Determine the [x, y] coordinate at the center of the cell enclosing the given text.  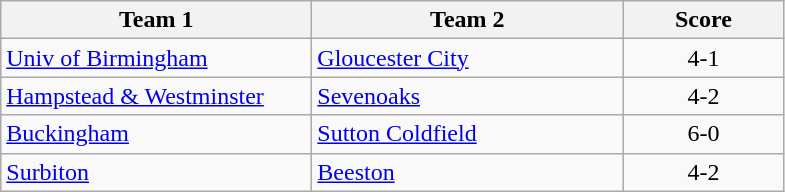
6-0 [704, 134]
Gloucester City [468, 58]
Hampstead & Westminster [156, 96]
Team 2 [468, 20]
Beeston [468, 172]
Team 1 [156, 20]
Surbiton [156, 172]
Buckingham [156, 134]
Sevenoaks [468, 96]
Score [704, 20]
Univ of Birmingham [156, 58]
Sutton Coldfield [468, 134]
4-1 [704, 58]
